For the text-containing cell, return its midpoint in (x, y) coordinate format. 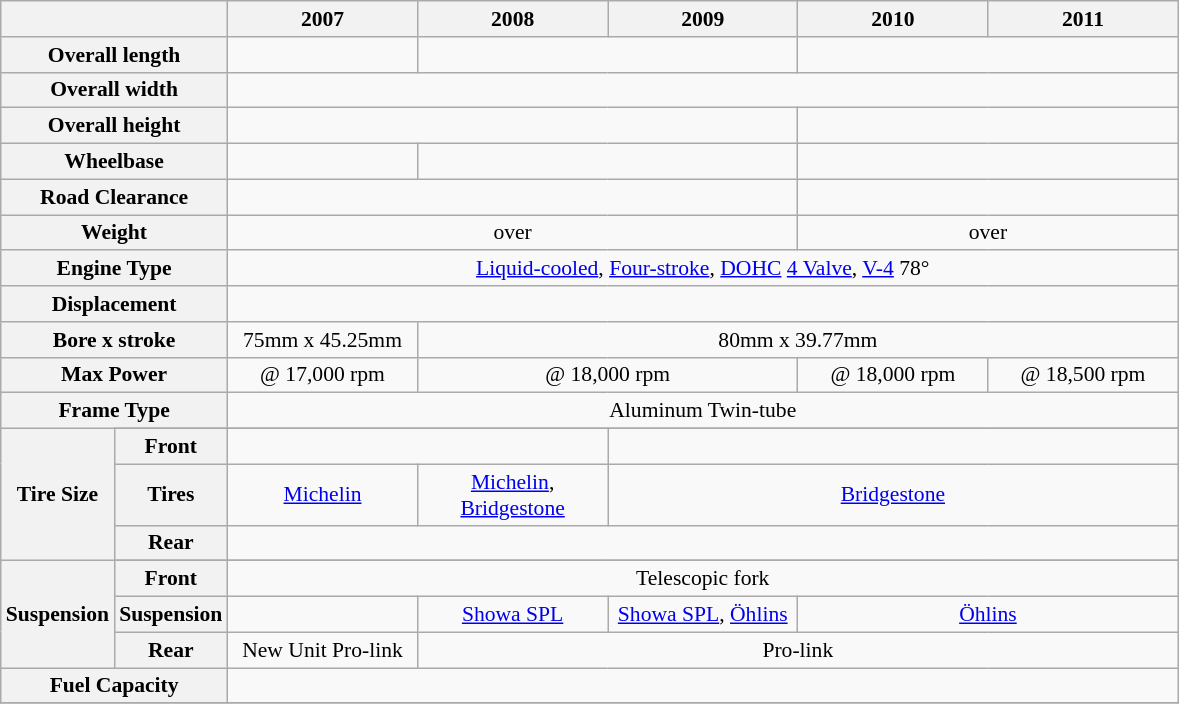
Showa SPL (513, 615)
Overall width (114, 90)
Bore x stroke (114, 340)
Showa SPL, Öhlins (703, 615)
@ 17,000 rpm (322, 375)
2008 (513, 19)
Frame Type (114, 411)
Engine Type (114, 269)
2011 (1083, 19)
Overall height (114, 126)
New Unit Pro-link (322, 650)
@ 18,500 rpm (1083, 375)
Displacement (114, 304)
Aluminum Twin-tube (702, 411)
Michelin, Bridgestone (513, 494)
Road Clearance (114, 197)
Liquid-cooled, Four-stroke, DOHC 4 Valve, V-4 78° (702, 269)
Max Power (114, 375)
Telescopic fork (702, 579)
Pro-link (798, 650)
Bridgestone (893, 494)
Fuel Capacity (114, 686)
80mm x 39.77mm (798, 340)
75mm x 45.25mm (322, 340)
2009 (703, 19)
2007 (322, 19)
Öhlins (988, 615)
Overall length (114, 55)
2010 (893, 19)
Weight (114, 233)
Wheelbase (114, 162)
Tires (170, 494)
Michelin (322, 494)
Tire Size (58, 495)
